Locate the cell with the specified text and output its [X, Y] center coordinate. 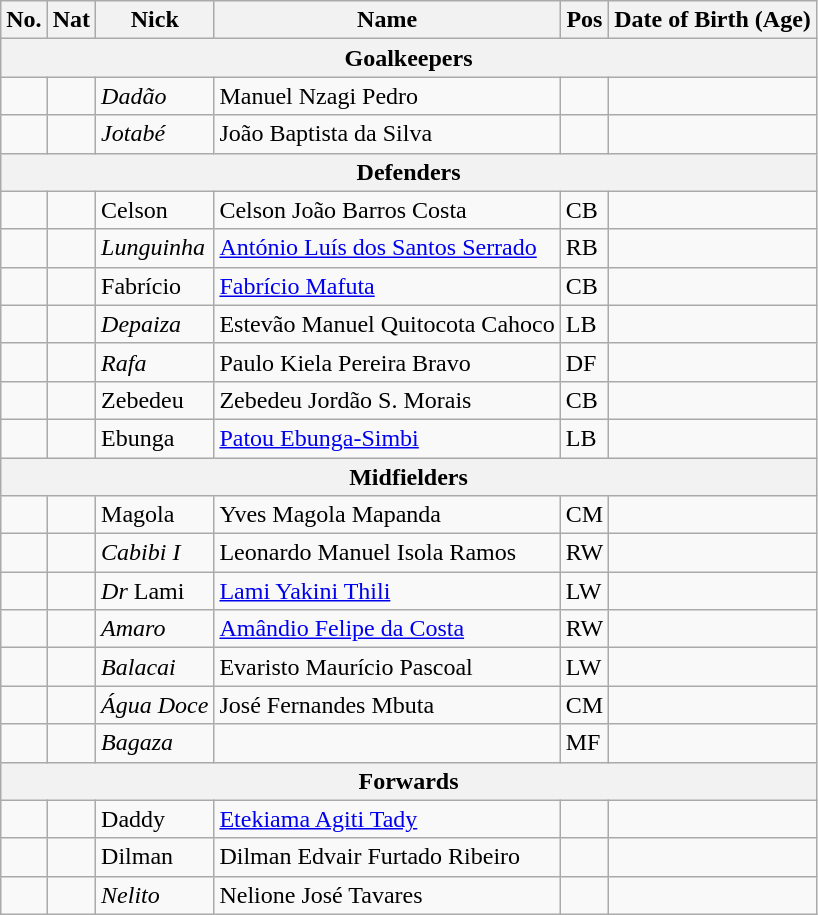
Fabrício Mafuta [387, 286]
Etekiama Agiti Tady [387, 819]
Evaristo Maurício Pascoal [387, 667]
Estevão Manuel Quitocota Cahoco [387, 324]
Zebedeu [155, 400]
Nelito [155, 895]
Daddy [155, 819]
Magola [155, 515]
DF [584, 362]
Ebunga [155, 438]
Lami Yakini Thili [387, 591]
Amaro [155, 629]
RB [584, 248]
Manuel Nzagi Pedro [387, 96]
Dadão [155, 96]
José Fernandes Mbuta [387, 705]
MF [584, 743]
Depaiza [155, 324]
António Luís dos Santos Serrado [387, 248]
Dr Lami [155, 591]
Nat [71, 20]
Zebedeu Jordão S. Morais [387, 400]
Yves Magola Mapanda [387, 515]
Patou Ebunga-Simbi [387, 438]
Goalkeepers [409, 58]
Forwards [409, 781]
Bagaza [155, 743]
No. [24, 20]
Paulo Kiela Pereira Bravo [387, 362]
Name [387, 20]
Rafa [155, 362]
Fabrício [155, 286]
Dilman [155, 857]
Dilman Edvair Furtado Ribeiro [387, 857]
Água Doce [155, 705]
Celson João Barros Costa [387, 210]
Amândio Felipe da Costa [387, 629]
Celson [155, 210]
Midfielders [409, 477]
Cabibi I [155, 553]
João Baptista da Silva [387, 134]
Jotabé [155, 134]
Nelione José Tavares [387, 895]
Nick [155, 20]
Balacai [155, 667]
Defenders [409, 172]
Lunguinha [155, 248]
Leonardo Manuel Isola Ramos [387, 553]
Pos [584, 20]
Date of Birth (Age) [713, 20]
